Output the [X, Y] coordinate of the center of the cell containing the given text.  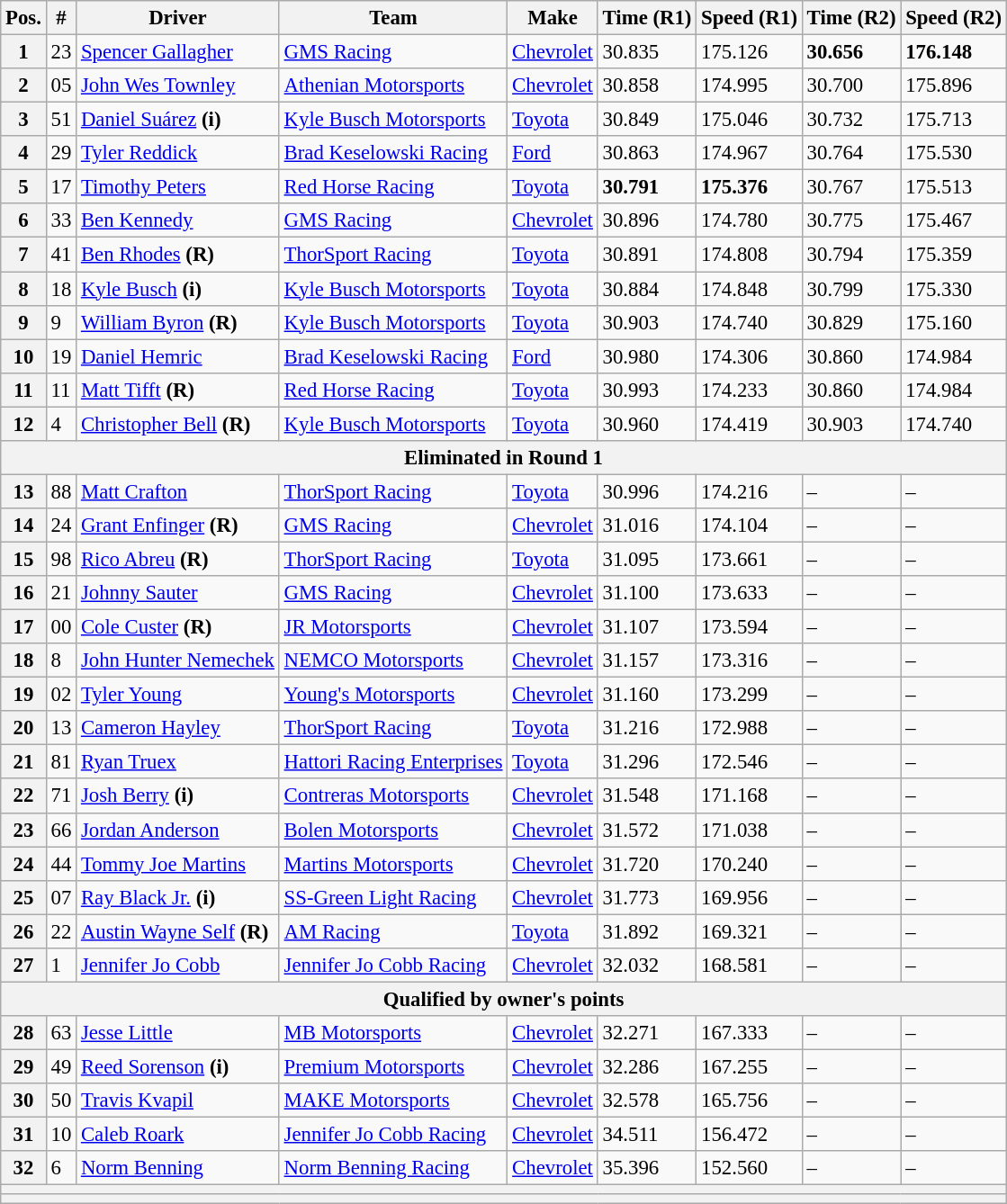
Team [393, 18]
35.396 [647, 1168]
165.756 [750, 1101]
Jesse Little [178, 1033]
174.419 [750, 424]
173.594 [750, 627]
174.995 [750, 85]
30.993 [647, 390]
27 [23, 966]
Christopher Bell (R) [178, 424]
JR Motorsports [393, 627]
Norm Benning [178, 1168]
Qualified by owner's points [504, 999]
Eliminated in Round 1 [504, 458]
Josh Berry (i) [178, 796]
175.046 [750, 120]
Bolen Motorsports [393, 830]
20 [23, 728]
Tommy Joe Martins [178, 864]
Rico Abreu (R) [178, 559]
30.700 [851, 85]
174.808 [750, 255]
51 [61, 120]
30.980 [647, 356]
66 [61, 830]
176.148 [954, 52]
152.560 [750, 1168]
Speed (R2) [954, 18]
31.773 [647, 897]
31.016 [647, 526]
31.720 [647, 864]
25 [23, 897]
05 [61, 85]
Daniel Hemric [178, 356]
26 [23, 931]
98 [61, 559]
30 [23, 1101]
Caleb Roark [178, 1135]
49 [61, 1066]
173.299 [750, 695]
173.633 [750, 593]
2 [23, 85]
Time (R2) [851, 18]
07 [61, 897]
Grant Enfinger (R) [178, 526]
30.858 [647, 85]
171.038 [750, 830]
174.233 [750, 390]
172.546 [750, 762]
41 [61, 255]
174.848 [750, 289]
31.572 [647, 830]
Young's Motorsports [393, 695]
Ryan Truex [178, 762]
# [61, 18]
32.271 [647, 1033]
175.160 [954, 322]
34.511 [647, 1135]
63 [61, 1033]
30.775 [851, 220]
Make [553, 18]
Timothy Peters [178, 187]
173.316 [750, 660]
71 [61, 796]
Cole Custer (R) [178, 627]
30.764 [851, 153]
50 [61, 1101]
168.581 [750, 966]
Hattori Racing Enterprises [393, 762]
Kyle Busch (i) [178, 289]
175.330 [954, 289]
MB Motorsports [393, 1033]
31.160 [647, 695]
175.376 [750, 187]
30.896 [647, 220]
174.306 [750, 356]
5 [23, 187]
30.960 [647, 424]
175.713 [954, 120]
32.032 [647, 966]
31.548 [647, 796]
30.891 [647, 255]
Reed Sorenson (i) [178, 1066]
175.359 [954, 255]
175.513 [954, 187]
Ray Black Jr. (i) [178, 897]
Ben Kennedy [178, 220]
Time (R1) [647, 18]
Tyler Reddick [178, 153]
12 [23, 424]
Speed (R1) [750, 18]
31.892 [647, 931]
Johnny Sauter [178, 593]
31 [23, 1135]
Travis Kvapil [178, 1101]
14 [23, 526]
Jordan Anderson [178, 830]
175.896 [954, 85]
John Hunter Nemechek [178, 660]
172.988 [750, 728]
Matt Tifft (R) [178, 390]
30.794 [851, 255]
Driver [178, 18]
32.578 [647, 1101]
Spencer Gallagher [178, 52]
31.107 [647, 627]
173.661 [750, 559]
174.967 [750, 153]
30.799 [851, 289]
156.472 [750, 1135]
William Byron (R) [178, 322]
167.333 [750, 1033]
31.157 [647, 660]
3 [23, 120]
175.467 [954, 220]
30.849 [647, 120]
31.296 [647, 762]
31.216 [647, 728]
31.095 [647, 559]
175.126 [750, 52]
Contreras Motorsports [393, 796]
Martins Motorsports [393, 864]
Tyler Young [178, 695]
Matt Crafton [178, 491]
30.829 [851, 322]
Norm Benning Racing [393, 1168]
16 [23, 593]
32.286 [647, 1066]
Pos. [23, 18]
Jennifer Jo Cobb [178, 966]
Daniel Suárez (i) [178, 120]
Austin Wayne Self (R) [178, 931]
32 [23, 1168]
31.100 [647, 593]
30.656 [851, 52]
30.884 [647, 289]
88 [61, 491]
AM Racing [393, 931]
15 [23, 559]
Cameron Hayley [178, 728]
175.530 [954, 153]
00 [61, 627]
33 [61, 220]
SS-Green Light Racing [393, 897]
7 [23, 255]
169.321 [750, 931]
Premium Motorsports [393, 1066]
81 [61, 762]
171.168 [750, 796]
John Wes Townley [178, 85]
NEMCO Motorsports [393, 660]
MAKE Motorsports [393, 1101]
169.956 [750, 897]
30.863 [647, 153]
174.780 [750, 220]
02 [61, 695]
30.732 [851, 120]
44 [61, 864]
30.835 [647, 52]
Athenian Motorsports [393, 85]
170.240 [750, 864]
174.216 [750, 491]
30.791 [647, 187]
167.255 [750, 1066]
174.104 [750, 526]
30.767 [851, 187]
30.996 [647, 491]
Ben Rhodes (R) [178, 255]
28 [23, 1033]
